From the cell containing the given text, extract its center point as (x, y) coordinate. 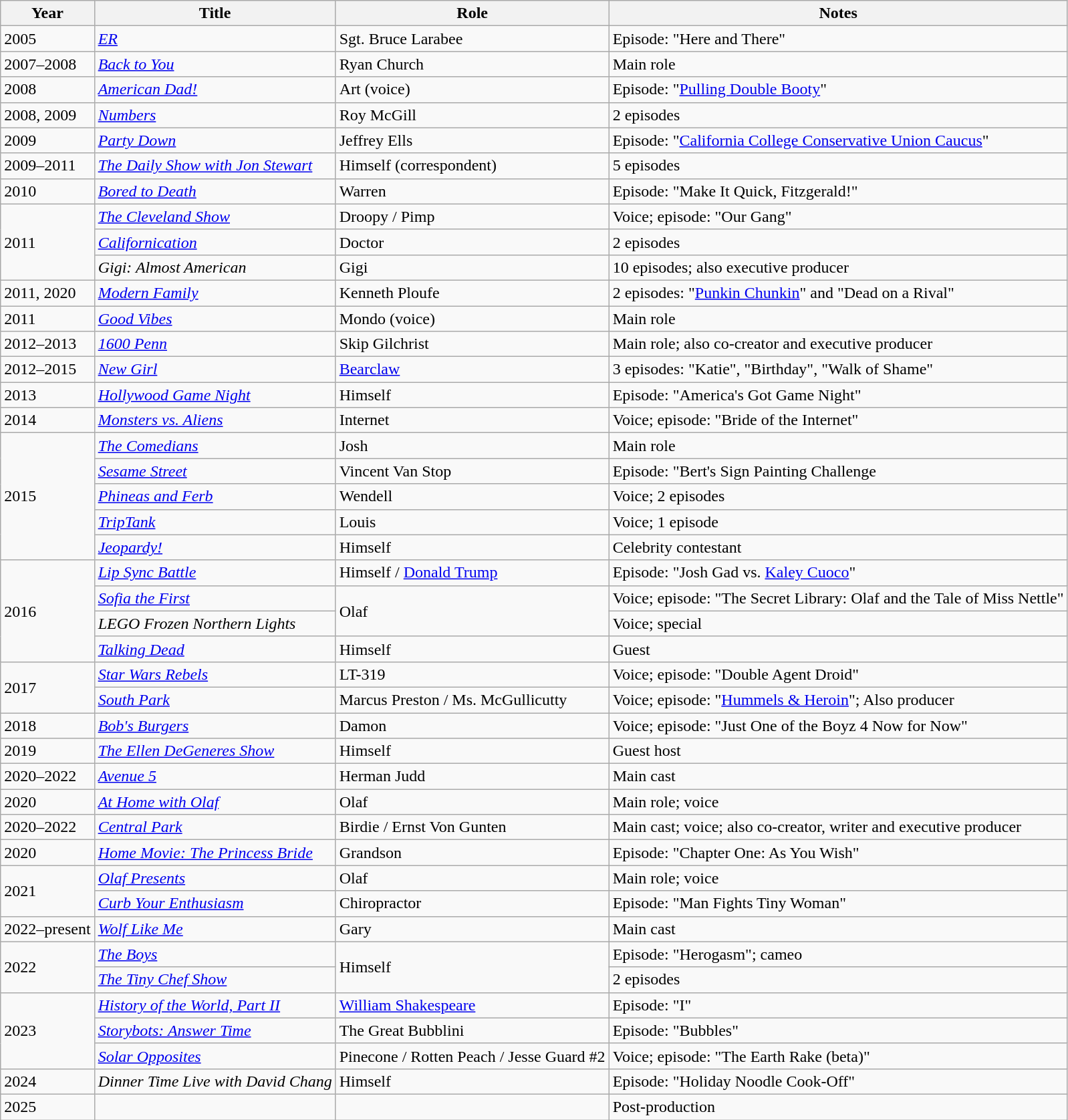
Hollywood Game Night (215, 395)
Storybots: Answer Time (215, 1030)
2022 (47, 967)
Vincent Van Stop (472, 471)
Voice; special (838, 623)
Curb Your Enthusiasm (215, 903)
2023 (47, 1030)
2014 (47, 420)
2009–2011 (47, 166)
Olaf Presents (215, 878)
Gigi (472, 267)
Episode: "California College Conservative Union Caucus" (838, 140)
Year (47, 13)
Pinecone / Rotten Peach / Jesse Guard #2 (472, 1056)
2012–2013 (47, 344)
Voice; 1 episode (838, 522)
Main cast; voice; also co-creator, writer and executive producer (838, 827)
Title (215, 13)
Talking Dead (215, 649)
The Cleveland Show (215, 217)
Mondo (voice) (472, 319)
Skip Gilchrist (472, 344)
2017 (47, 687)
William Shakespeare (472, 1005)
Notes (838, 13)
Phineas and Ferb (215, 497)
Jeopardy! (215, 547)
History of the World, Part II (215, 1005)
Solar Opposites (215, 1056)
South Park (215, 700)
Episode: "Here and There" (838, 39)
Episode: "Holiday Noodle Cook-Off" (838, 1081)
Herman Judd (472, 777)
Guest (838, 649)
2008 (47, 90)
Main role; also co-creator and executive producer (838, 344)
2010 (47, 191)
Voice; episode: "Bride of the Internet" (838, 420)
Jeffrey Ells (472, 140)
Sesame Street (215, 471)
Bored to Death (215, 191)
LT-319 (472, 674)
Voice; episode: "The Earth Rake (beta)" (838, 1056)
2 episodes: "Punkin Chunkin" and "Dead on a Rival" (838, 293)
Back to You (215, 64)
Roy McGill (472, 115)
Central Park (215, 827)
2021 (47, 891)
Avenue 5 (215, 777)
Episode: "Make It Quick, Fitzgerald!" (838, 191)
Episode: "Man Fights Tiny Woman" (838, 903)
Voice; episode: "Our Gang" (838, 217)
Home Movie: The Princess Bride (215, 853)
Modern Family (215, 293)
Star Wars Rebels (215, 674)
The Tiny Chef Show (215, 980)
2008, 2009 (47, 115)
Kenneth Ploufe (472, 293)
2016 (47, 611)
Episode: "Josh Gad vs. Kaley Cuoco" (838, 573)
2025 (47, 1107)
Episode: "I" (838, 1005)
Bearclaw (472, 370)
Voice; episode: "The Secret Library: Olaf and the Tale of Miss Nettle" (838, 598)
2019 (47, 751)
2011, 2020 (47, 293)
Doctor (472, 242)
2024 (47, 1081)
Sofia the First (215, 598)
Warren (472, 191)
2022–present (47, 929)
2007–2008 (47, 64)
2018 (47, 725)
Wendell (472, 497)
American Dad! (215, 90)
10 episodes; also executive producer (838, 267)
Voice; episode: "Hummels & Heroin"; Also producer (838, 700)
The Great Bubblini (472, 1030)
Damon (472, 725)
3 episodes: "Katie", "Birthday", "Walk of Shame" (838, 370)
Post-production (838, 1107)
Josh (472, 446)
Guest host (838, 751)
Himself / Donald Trump (472, 573)
Marcus Preston / Ms. McGullicutty (472, 700)
2015 (47, 497)
Gigi: Almost American (215, 267)
At Home with Olaf (215, 802)
1600 Penn (215, 344)
Episode: "Chapter One: As You Wish" (838, 853)
Bob's Burgers (215, 725)
LEGO Frozen Northern Lights (215, 623)
Himself (correspondent) (472, 166)
Voice; episode: "Just One of the Boyz 4 Now for Now" (838, 725)
Art (voice) (472, 90)
Episode: "Bubbles" (838, 1030)
Voice; 2 episodes (838, 497)
Gary (472, 929)
New Girl (215, 370)
TripTank (215, 522)
Monsters vs. Aliens (215, 420)
Grandson (472, 853)
Lip Sync Battle (215, 573)
Episode: "Herogasm"; cameo (838, 954)
Role (472, 13)
Birdie / Ernst Von Gunten (472, 827)
Party Down (215, 140)
2012–2015 (47, 370)
2009 (47, 140)
The Comedians (215, 446)
Droopy / Pimp (472, 217)
Episode: "America's Got Game Night" (838, 395)
Numbers (215, 115)
Chiropractor (472, 903)
Californication (215, 242)
The Ellen DeGeneres Show (215, 751)
The Boys (215, 954)
Voice; episode: "Double Agent Droid" (838, 674)
Sgt. Bruce Larabee (472, 39)
2005 (47, 39)
Good Vibes (215, 319)
ER (215, 39)
Episode: "Bert's Sign Painting Challenge (838, 471)
Episode: "Pulling Double Booty" (838, 90)
2013 (47, 395)
The Daily Show with Jon Stewart (215, 166)
Dinner Time Live with David Chang (215, 1081)
Wolf Like Me (215, 929)
Celebrity contestant (838, 547)
Internet (472, 420)
Ryan Church (472, 64)
Louis (472, 522)
5 episodes (838, 166)
